Provide the (X, Y) coordinate of the cell's center where the given text is located.  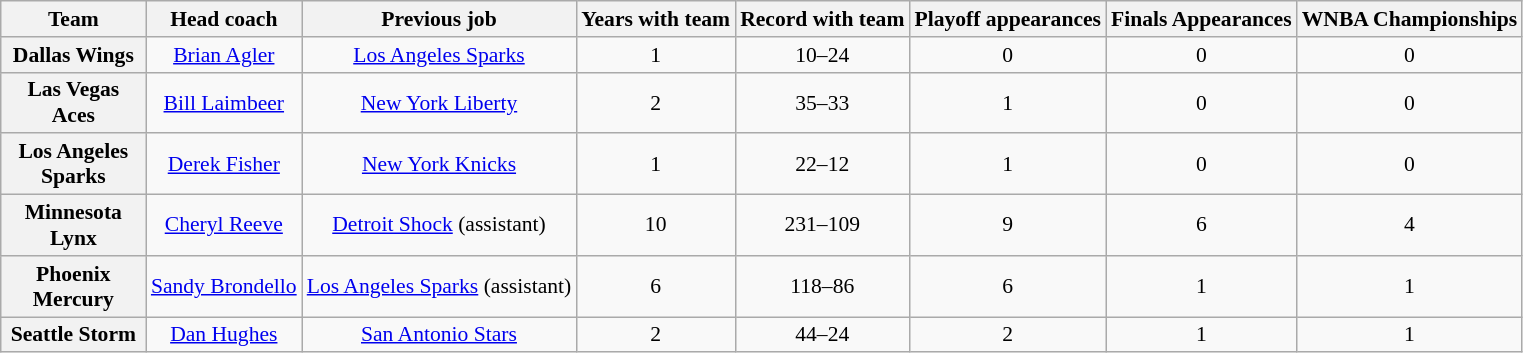
New York Liberty (440, 102)
Seattle Storm (74, 335)
Derek Fisher (224, 164)
35–33 (822, 102)
44–24 (822, 335)
Dan Hughes (224, 335)
Cheryl Reeve (224, 226)
WNBA Championships (1410, 19)
Bill Laimbeer (224, 102)
231–109 (822, 226)
9 (1008, 226)
Minnesota Lynx (74, 226)
Los Angeles Sparks (assistant) (440, 286)
Head coach (224, 19)
Sandy Brondello (224, 286)
Finals Appearances (1202, 19)
San Antonio Stars (440, 335)
Detroit Shock (assistant) (440, 226)
4 (1410, 226)
Team (74, 19)
Phoenix Mercury (74, 286)
Las Vegas Aces (74, 102)
Years with team (656, 19)
22–12 (822, 164)
10–24 (822, 55)
Playoff appearances (1008, 19)
Brian Agler (224, 55)
Previous job (440, 19)
Dallas Wings (74, 55)
10 (656, 226)
118–86 (822, 286)
Record with team (822, 19)
New York Knicks (440, 164)
